Capture the cell that displays the provided text and extract its (X, Y) central coordinate. 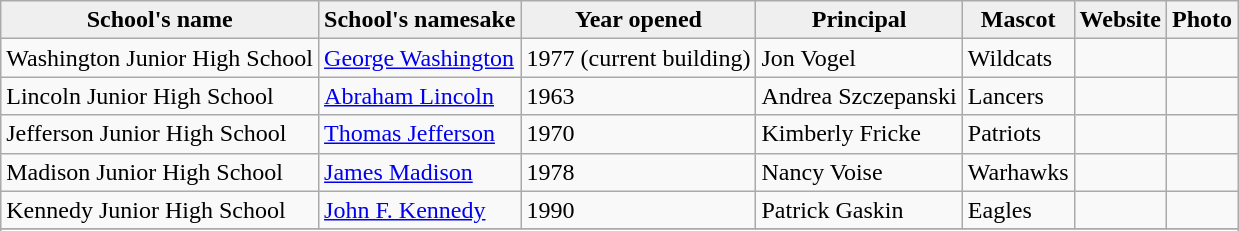
Abraham Lincoln (420, 96)
Mascot (1018, 20)
John F. Kennedy (420, 210)
1990 (638, 210)
Patrick Gaskin (859, 210)
Madison Junior High School (160, 172)
School's namesake (420, 20)
Lancers (1018, 96)
Thomas Jefferson (420, 134)
Warhawks (1018, 172)
Eagles (1018, 210)
Principal (859, 20)
George Washington (420, 58)
School's name (160, 20)
Andrea Szczepanski (859, 96)
Washington Junior High School (160, 58)
Nancy Voise (859, 172)
Kennedy Junior High School (160, 210)
James Madison (420, 172)
1977 (current building) (638, 58)
1970 (638, 134)
Lincoln Junior High School (160, 96)
Patriots (1018, 134)
Jon Vogel (859, 58)
Kimberly Fricke (859, 134)
Website (1120, 20)
1963 (638, 96)
Jefferson Junior High School (160, 134)
1978 (638, 172)
Photo (1202, 20)
Wildcats (1018, 58)
Year opened (638, 20)
